Return the [x, y] coordinate for the center point of the cell that contains the specified text.  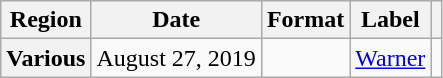
Label [390, 20]
Region [46, 20]
Various [46, 58]
Format [305, 20]
Date [176, 20]
Warner [390, 58]
August 27, 2019 [176, 58]
